For the text-containing cell, return its midpoint in [X, Y] coordinate format. 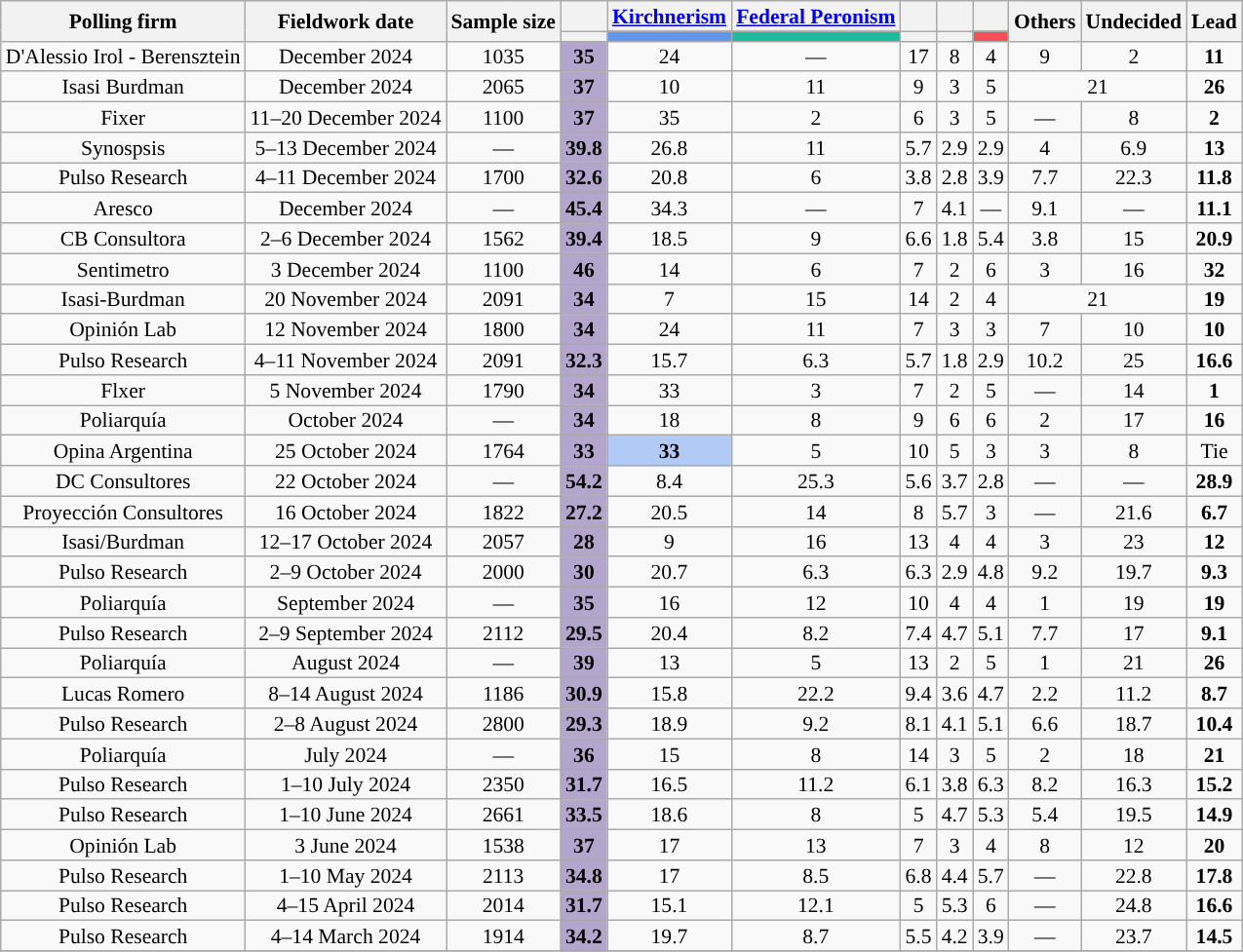
18.6 [669, 815]
5 November 2024 [346, 390]
3.7 [955, 481]
Isasi-Burdman [123, 298]
Lucas Romero [123, 694]
Sentimetro [123, 269]
14.9 [1215, 815]
12.1 [815, 906]
15.2 [1215, 783]
23 [1134, 542]
4–11 December 2024 [346, 177]
15.7 [669, 361]
1562 [503, 238]
12 November 2024 [346, 329]
20 [1215, 846]
September 2024 [346, 602]
1–10 June 2024 [346, 815]
4–15 April 2024 [346, 906]
4.4 [955, 875]
18.5 [669, 238]
4.8 [991, 573]
34.2 [584, 935]
Isasi/Burdman [123, 542]
1035 [503, 57]
10.4 [1215, 723]
20.5 [669, 511]
20 November 2024 [346, 298]
33.5 [584, 815]
12–17 October 2024 [346, 542]
9.3 [1215, 573]
29.3 [584, 723]
Undecided [1134, 21]
1–10 May 2024 [346, 875]
4–14 March 2024 [346, 935]
2057 [503, 542]
8.4 [669, 481]
8.5 [815, 875]
2350 [503, 783]
6.9 [1134, 148]
2–9 September 2024 [346, 633]
17.8 [1215, 875]
9.4 [918, 694]
25.3 [815, 481]
3 June 2024 [346, 846]
34.8 [584, 875]
39.8 [584, 148]
30 [584, 573]
16 October 2024 [346, 511]
6.8 [918, 875]
DC Consultores [123, 481]
2113 [503, 875]
Proyección Consultores [123, 511]
2112 [503, 633]
22.8 [1134, 875]
23.7 [1134, 935]
32.6 [584, 177]
16.3 [1134, 783]
Fieldwork date [346, 21]
46 [584, 269]
6.7 [1215, 511]
Others [1045, 21]
39 [584, 663]
2–8 August 2024 [346, 723]
30.9 [584, 694]
Flxer [123, 390]
39.4 [584, 238]
2000 [503, 573]
27.2 [584, 511]
2800 [503, 723]
22.2 [815, 694]
18.9 [669, 723]
Polling firm [123, 21]
54.2 [584, 481]
1538 [503, 846]
20.8 [669, 177]
45.4 [584, 209]
1790 [503, 390]
3 December 2024 [346, 269]
11.1 [1215, 209]
2.2 [1045, 694]
32 [1215, 269]
28.9 [1215, 481]
5.6 [918, 481]
2–6 December 2024 [346, 238]
Isasi Burdman [123, 88]
11.8 [1215, 177]
34.3 [669, 209]
18.7 [1134, 723]
15.8 [669, 694]
16.5 [669, 783]
24.8 [1134, 906]
1822 [503, 511]
11–20 December 2024 [346, 117]
32.3 [584, 361]
3.6 [955, 694]
1914 [503, 935]
D'Alessio Irol - Berensztein [123, 57]
1700 [503, 177]
Lead [1215, 21]
Federal Peronism [815, 16]
36 [584, 754]
5–13 December 2024 [346, 148]
August 2024 [346, 663]
29.5 [584, 633]
6.1 [918, 783]
1–10 July 2024 [346, 783]
2661 [503, 815]
8–14 August 2024 [346, 694]
25 [1134, 361]
Sample size [503, 21]
4–11 November 2024 [346, 361]
Tie [1215, 450]
Fixer [123, 117]
8.1 [918, 723]
2065 [503, 88]
10.2 [1045, 361]
15.1 [669, 906]
2–9 October 2024 [346, 573]
22.3 [1134, 177]
26.8 [669, 148]
1764 [503, 450]
Opina Argentina [123, 450]
25 October 2024 [346, 450]
19.5 [1134, 815]
October 2024 [346, 421]
20.4 [669, 633]
1186 [503, 694]
1800 [503, 329]
22 October 2024 [346, 481]
14.5 [1215, 935]
4.2 [955, 935]
Aresco [123, 209]
Synospsis [123, 148]
20.7 [669, 573]
28 [584, 542]
7.4 [918, 633]
July 2024 [346, 754]
Kirchnerism [669, 16]
CB Consultora [123, 238]
20.9 [1215, 238]
5.5 [918, 935]
2014 [503, 906]
21.6 [1134, 511]
